Pinpoint the cell where the given text exists, returning its [x, y] midpoint coordinate. 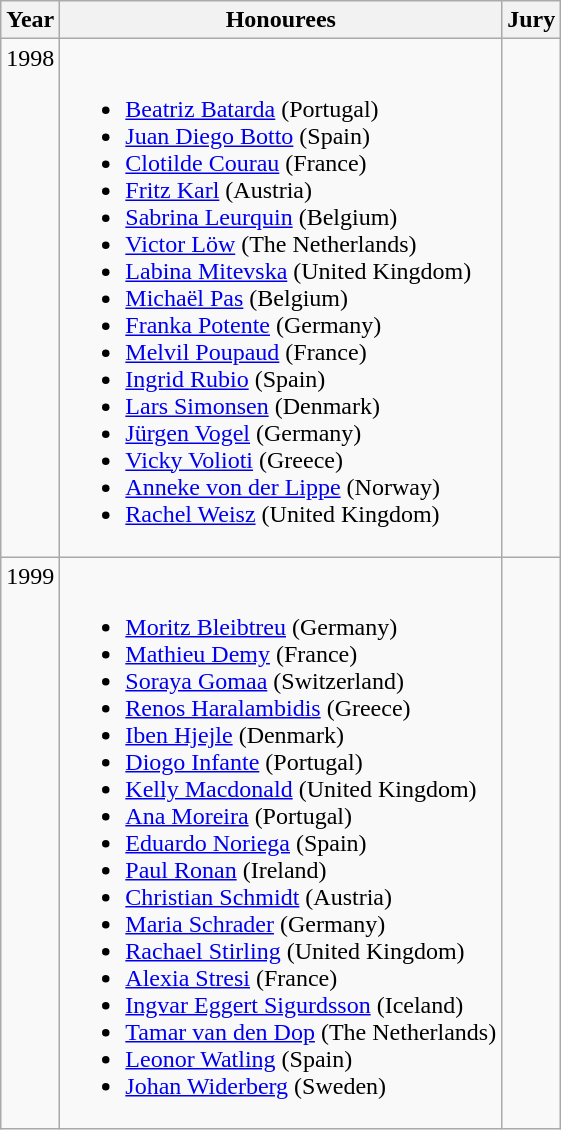
1999 [30, 843]
Honourees [281, 20]
Year [30, 20]
Jury [532, 20]
1998 [30, 298]
